For the text-containing cell, return its midpoint in (x, y) coordinate format. 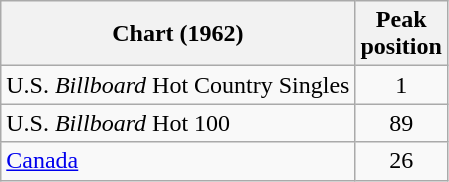
Peakposition (401, 34)
89 (401, 123)
Canada (178, 161)
U.S. Billboard Hot Country Singles (178, 85)
U.S. Billboard Hot 100 (178, 123)
26 (401, 161)
Chart (1962) (178, 34)
1 (401, 85)
